Provide the (x, y) coordinate of the cell's center where the given text is located.  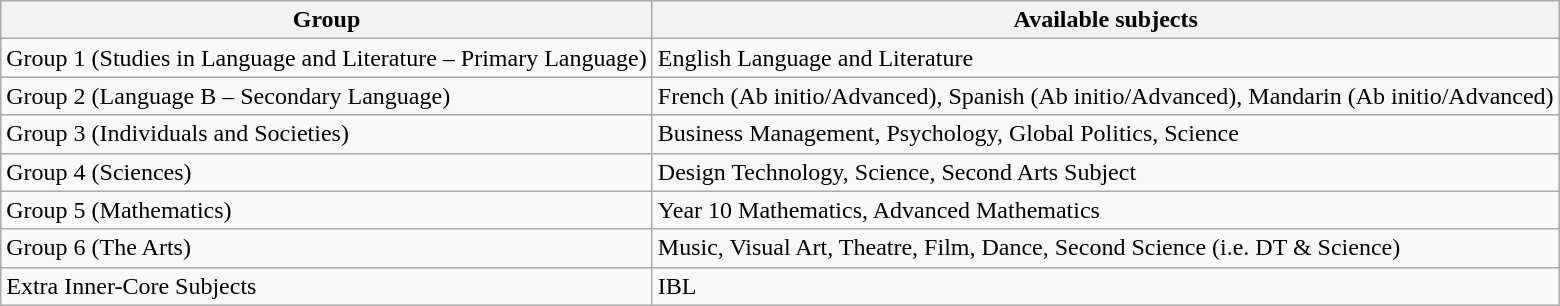
Group 6 (The Arts) (327, 248)
Year 10 Mathematics, Advanced Mathematics (1106, 210)
Group (327, 20)
Group 3 (Individuals and Societies) (327, 134)
Group 4 (Sciences) (327, 172)
Design Technology, Science, Second Arts Subject (1106, 172)
English Language and Literature (1106, 58)
Available subjects (1106, 20)
Business Management, Psychology, Global Politics, Science (1106, 134)
Group 2 (Language B – Secondary Language) (327, 96)
French (Ab initio/Advanced), Spanish (Ab initio/Advanced), Mandarin (Ab initio/Advanced) (1106, 96)
Group 1 (Studies in Language and Literature – Primary Language) (327, 58)
IBL (1106, 286)
Group 5 (Mathematics) (327, 210)
Extra Inner-Core Subjects (327, 286)
Music, Visual Art, Theatre, Film, Dance, Second Science (i.e. DT & Science) (1106, 248)
